Determine the [x, y] coordinate at the center of the cell enclosing the given text.  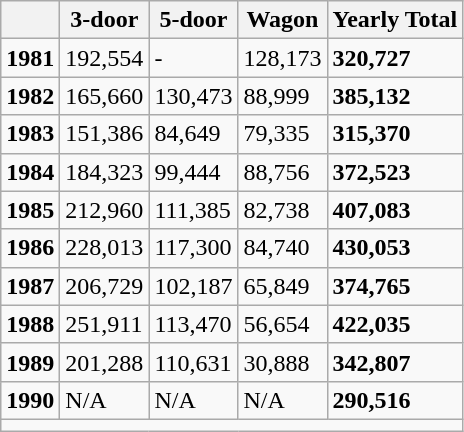
128,173 [282, 58]
1982 [30, 96]
228,013 [104, 248]
151,386 [104, 134]
372,523 [395, 172]
201,288 [104, 362]
Wagon [282, 20]
82,738 [282, 210]
- [194, 58]
Yearly Total [395, 20]
88,999 [282, 96]
320,727 [395, 58]
1987 [30, 286]
88,756 [282, 172]
184,323 [104, 172]
1981 [30, 58]
84,740 [282, 248]
315,370 [395, 134]
3-door [104, 20]
165,660 [104, 96]
212,960 [104, 210]
102,187 [194, 286]
113,470 [194, 324]
5-door [194, 20]
1985 [30, 210]
1984 [30, 172]
1989 [30, 362]
130,473 [194, 96]
117,300 [194, 248]
1986 [30, 248]
99,444 [194, 172]
110,631 [194, 362]
111,385 [194, 210]
1988 [30, 324]
56,654 [282, 324]
342,807 [395, 362]
251,911 [104, 324]
206,729 [104, 286]
430,053 [395, 248]
1990 [30, 400]
1983 [30, 134]
290,516 [395, 400]
30,888 [282, 362]
385,132 [395, 96]
407,083 [395, 210]
79,335 [282, 134]
374,765 [395, 286]
422,035 [395, 324]
65,849 [282, 286]
84,649 [194, 134]
192,554 [104, 58]
